Return the (X, Y) coordinate for the center point of the cell that contains the specified text.  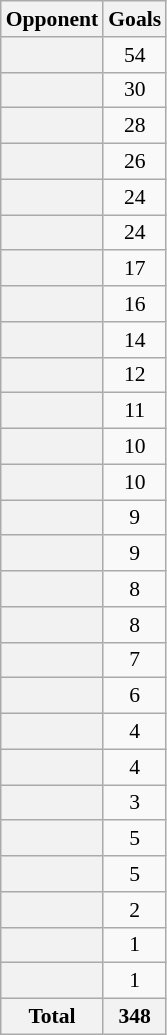
6 (134, 696)
12 (134, 375)
Opponent (52, 19)
26 (134, 162)
28 (134, 126)
54 (134, 55)
14 (134, 340)
16 (134, 304)
Goals (134, 19)
3 (134, 803)
2 (134, 910)
11 (134, 411)
7 (134, 660)
Total (52, 1017)
17 (134, 269)
348 (134, 1017)
30 (134, 90)
